Return (x, y) of the center of cell containing provided text 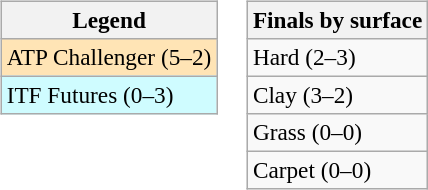
Carpet (0–0) (337, 171)
Legend (108, 20)
ITF Futures (0–3) (108, 95)
Grass (0–0) (337, 133)
Hard (2–3) (337, 57)
Clay (3–2) (337, 95)
Finals by surface (337, 20)
ATP Challenger (5–2) (108, 57)
